Detect which cell encompasses the target text, then output its [X, Y] center coordinate. 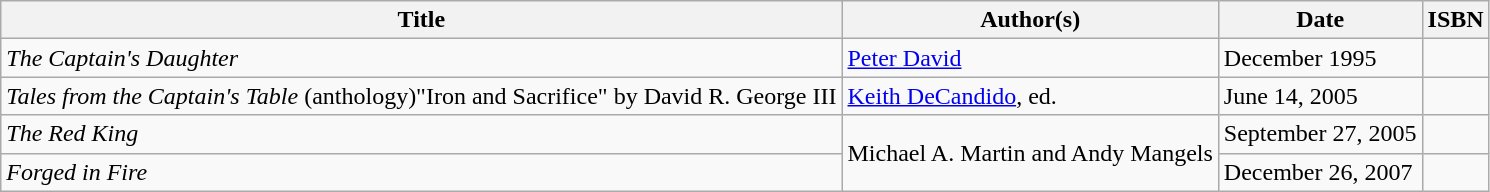
December 1995 [1320, 58]
Peter David [1030, 58]
Date [1320, 20]
Author(s) [1030, 20]
Tales from the Captain's Table (anthology)"Iron and Sacrifice" by David R. George III [422, 96]
December 26, 2007 [1320, 172]
Keith DeCandido, ed. [1030, 96]
The Captain's Daughter [422, 58]
ISBN [1456, 20]
Michael A. Martin and Andy Mangels [1030, 153]
The Red King [422, 134]
June 14, 2005 [1320, 96]
September 27, 2005 [1320, 134]
Forged in Fire [422, 172]
Title [422, 20]
